Find where the given text appears and provide that cell's center as (x, y) coordinate. 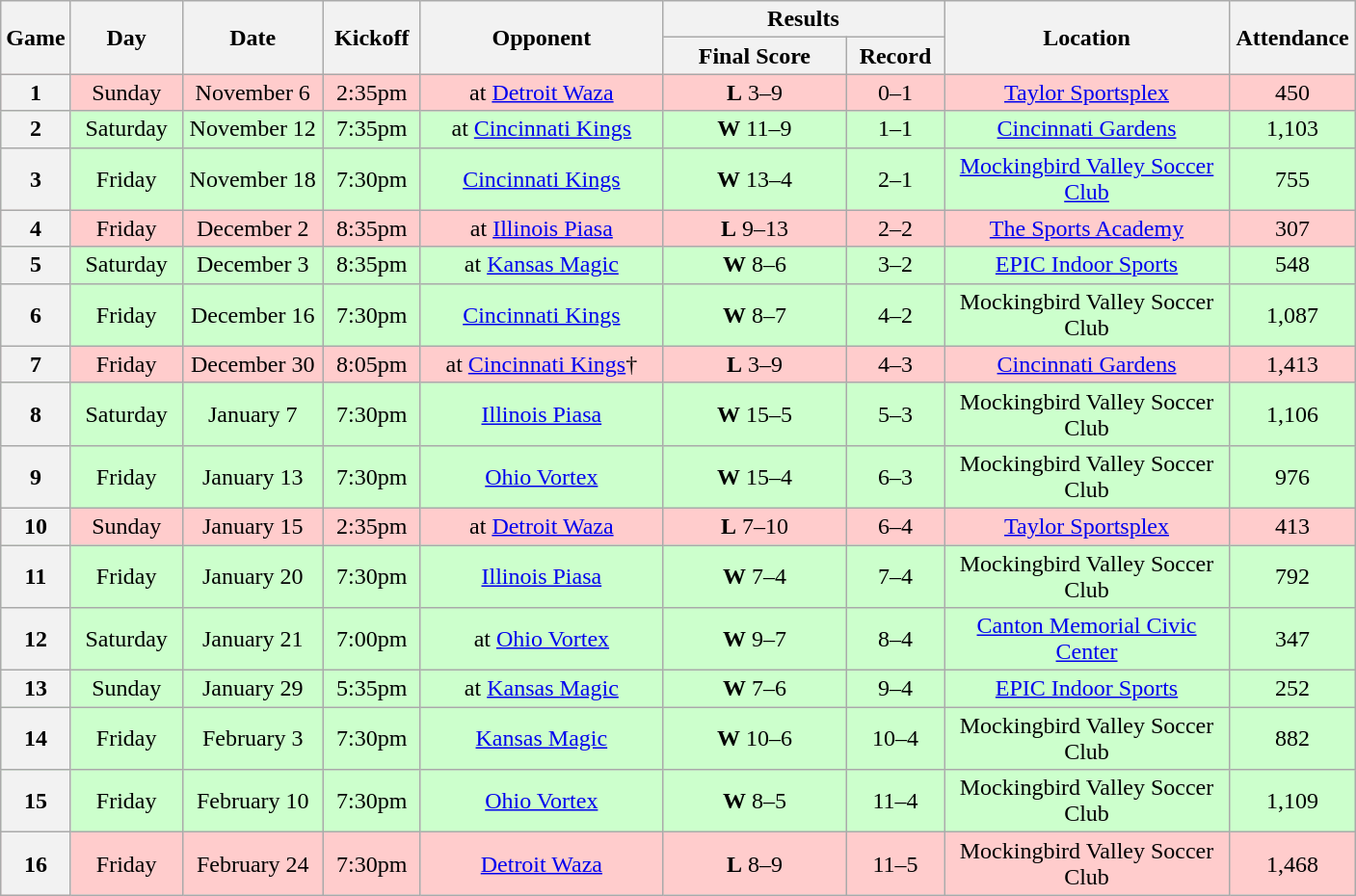
Kickoff (372, 38)
7:00pm (372, 640)
976 (1293, 476)
4 (36, 228)
5:35pm (372, 689)
2 (36, 129)
7–4 (894, 576)
Kansas Magic (542, 738)
November 12 (253, 129)
1,468 (1293, 863)
15 (36, 802)
10–4 (894, 738)
W 7–4 (754, 576)
W 10–6 (754, 738)
1–1 (894, 129)
December 2 (253, 228)
Day (126, 38)
W 8–6 (754, 265)
February 10 (253, 802)
755 (1293, 179)
11–5 (894, 863)
Opponent (542, 38)
882 (1293, 738)
Attendance (1293, 38)
at Illinois Piasa (542, 228)
13 (36, 689)
548 (1293, 265)
11 (36, 576)
November 6 (253, 92)
January 21 (253, 640)
5–3 (894, 414)
W 9–7 (754, 640)
February 24 (253, 863)
W 15–4 (754, 476)
1,087 (1293, 314)
14 (36, 738)
January 29 (253, 689)
Record (894, 56)
January 13 (253, 476)
The Sports Academy (1087, 228)
January 20 (253, 576)
8 (36, 414)
1,109 (1293, 802)
Date (253, 38)
1 (36, 92)
L 8–9 (754, 863)
at Ohio Vortex (542, 640)
5 (36, 265)
Location (1087, 38)
7 (36, 364)
9 (36, 476)
Canton Memorial Civic Center (1087, 640)
November 18 (253, 179)
307 (1293, 228)
12 (36, 640)
at Cincinnati Kings† (542, 364)
Results (803, 19)
December 30 (253, 364)
Final Score (754, 56)
W 13–4 (754, 179)
W 7–6 (754, 689)
347 (1293, 640)
December 3 (253, 265)
1,103 (1293, 129)
L 9–13 (754, 228)
9–4 (894, 689)
3 (36, 179)
6–3 (894, 476)
January 15 (253, 526)
7:35pm (372, 129)
0–1 (894, 92)
Detroit Waza (542, 863)
8–4 (894, 640)
413 (1293, 526)
450 (1293, 92)
11–4 (894, 802)
3–2 (894, 265)
W 15–5 (754, 414)
792 (1293, 576)
252 (1293, 689)
Game (36, 38)
4–2 (894, 314)
1,106 (1293, 414)
February 3 (253, 738)
L 7–10 (754, 526)
10 (36, 526)
2–2 (894, 228)
1,413 (1293, 364)
W 8–7 (754, 314)
at Cincinnati Kings (542, 129)
W 11–9 (754, 129)
4–3 (894, 364)
16 (36, 863)
December 16 (253, 314)
January 7 (253, 414)
6 (36, 314)
8:05pm (372, 364)
6–4 (894, 526)
2–1 (894, 179)
W 8–5 (754, 802)
